Find where the given text appears and provide that cell's center as (X, Y) coordinate. 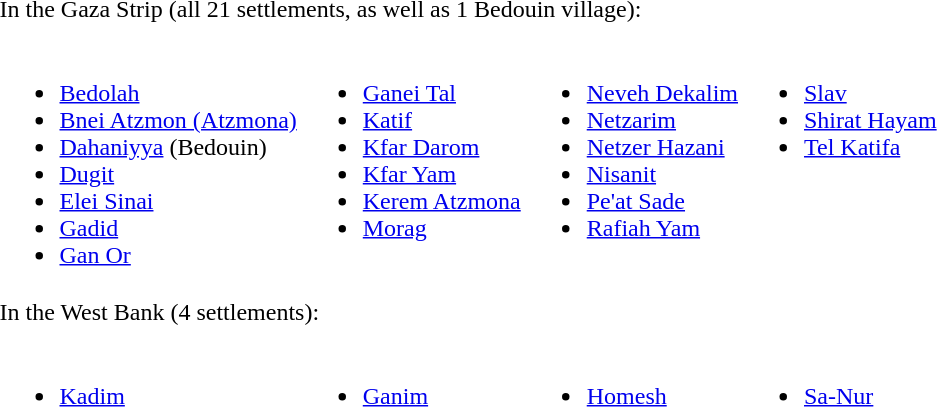
Neveh DekalimNetzarimNetzer HazaniNisanitPe'at SadeRafiah Yam (632, 160)
Ganei TalKatifKfar DaromKfar YamKerem AtzmonaMorag (412, 160)
